Pinpoint the cell where the given text exists, returning its [x, y] midpoint coordinate. 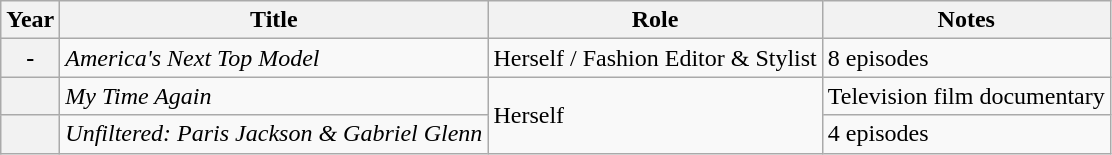
4 episodes [966, 134]
Title [274, 20]
Unfiltered: Paris Jackson & Gabriel Glenn [274, 134]
Year [30, 20]
Notes [966, 20]
Herself / Fashion Editor & Stylist [655, 58]
Herself [655, 115]
8 episodes [966, 58]
Television film documentary [966, 96]
America's Next Top Model [274, 58]
- [30, 58]
My Time Again [274, 96]
Role [655, 20]
